For the text-containing cell, return its midpoint in [x, y] coordinate format. 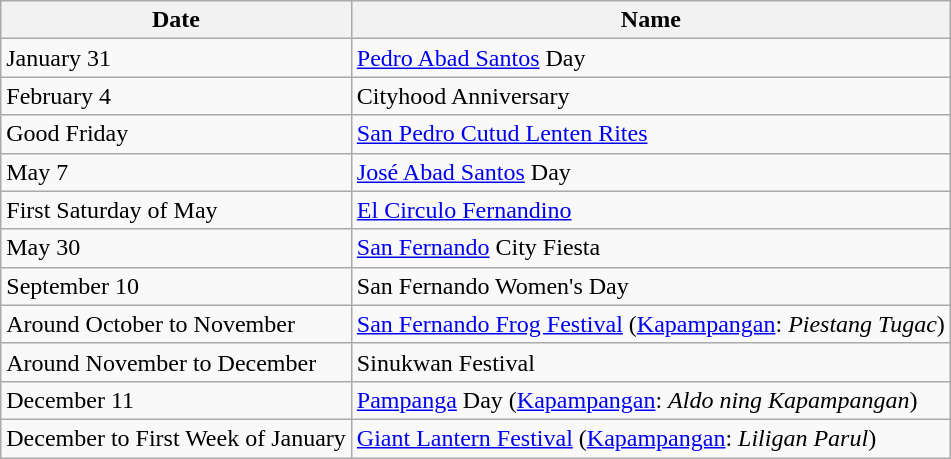
San Fernando Frog Festival (Kapampangan: Piestang Tugac) [650, 324]
San Pedro Cutud Lenten Rites [650, 134]
Pedro Abad Santos Day [650, 58]
Around October to November [176, 324]
San Fernando Women's Day [650, 286]
May 30 [176, 248]
Around November to December [176, 362]
Giant Lantern Festival (Kapampangan: Liligan Parul) [650, 438]
September 10 [176, 286]
Good Friday [176, 134]
December to First Week of January [176, 438]
Name [650, 20]
Cityhood Anniversary [650, 96]
May 7 [176, 172]
January 31 [176, 58]
Pampanga Day (Kapampangan: Aldo ning Kapampangan) [650, 400]
Date [176, 20]
February 4 [176, 96]
El Circulo Fernandino [650, 210]
December 11 [176, 400]
Sinukwan Festival [650, 362]
José Abad Santos Day [650, 172]
San Fernando City Fiesta [650, 248]
First Saturday of May [176, 210]
